Locate the cell with the specified text and output its [X, Y] center coordinate. 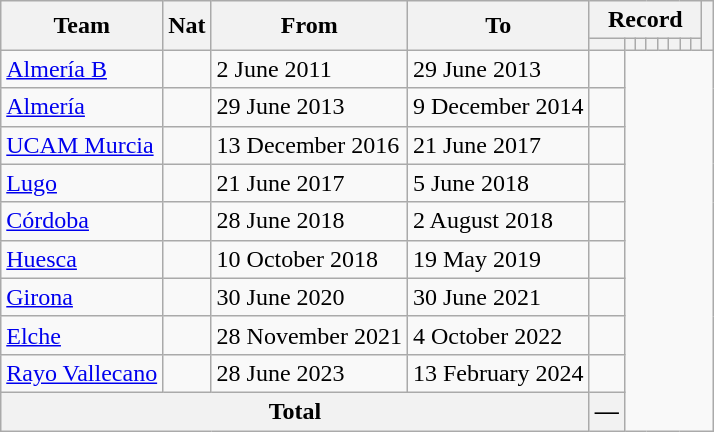
Córdoba [82, 221]
30 June 2021 [498, 297]
4 October 2022 [498, 335]
28 June 2018 [309, 221]
9 December 2014 [498, 107]
10 October 2018 [309, 259]
Lugo [82, 183]
30 June 2020 [309, 297]
Elche [82, 335]
Record [645, 20]
Team [82, 26]
28 June 2023 [309, 373]
Huesca [82, 259]
2 June 2011 [309, 69]
Almería B [82, 69]
28 November 2021 [309, 335]
5 June 2018 [498, 183]
To [498, 26]
Nat [187, 26]
2 August 2018 [498, 221]
— [606, 411]
Girona [82, 297]
13 December 2016 [309, 145]
Total [295, 411]
UCAM Murcia [82, 145]
From [309, 26]
Almería [82, 107]
19 May 2019 [498, 259]
Rayo Vallecano [82, 373]
13 February 2024 [498, 373]
